For the text-containing cell, return its midpoint in [x, y] coordinate format. 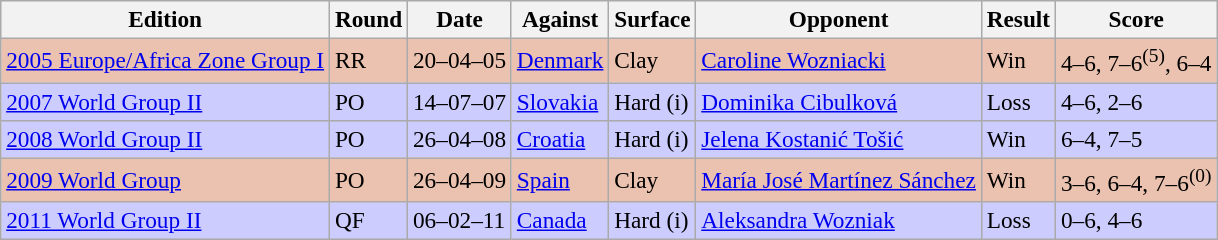
Result [1018, 19]
Edition [166, 19]
Surface [652, 19]
Aleksandra Wozniak [838, 221]
Spain [560, 180]
Canada [560, 221]
María José Martínez Sánchez [838, 180]
Caroline Wozniacki [838, 60]
Against [560, 19]
QF [369, 221]
2007 World Group II [166, 101]
4–6, 2–6 [1136, 101]
20–04–05 [460, 60]
Slovakia [560, 101]
0–6, 4–6 [1136, 221]
14–07–07 [460, 101]
Round [369, 19]
2009 World Group [166, 180]
Croatia [560, 139]
Jelena Kostanić Tošić [838, 139]
4–6, 7–6(5), 6–4 [1136, 60]
2008 World Group II [166, 139]
26–04–08 [460, 139]
RR [369, 60]
Score [1136, 19]
06–02–11 [460, 221]
Dominika Cibulková [838, 101]
3–6, 6–4, 7–6(0) [1136, 180]
Opponent [838, 19]
26–04–09 [460, 180]
2011 World Group II [166, 221]
Denmark [560, 60]
6–4, 7–5 [1136, 139]
2005 Europe/Africa Zone Group I [166, 60]
Date [460, 19]
